Determine the (x, y) coordinate at the center of the cell enclosing the given text.  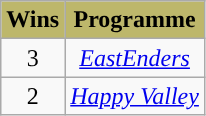
3 (33, 58)
Happy Valley (135, 96)
Programme (135, 20)
Wins (33, 20)
EastEnders (135, 58)
2 (33, 96)
